Return the (x, y) coordinate for the center point of the cell that contains the specified text.  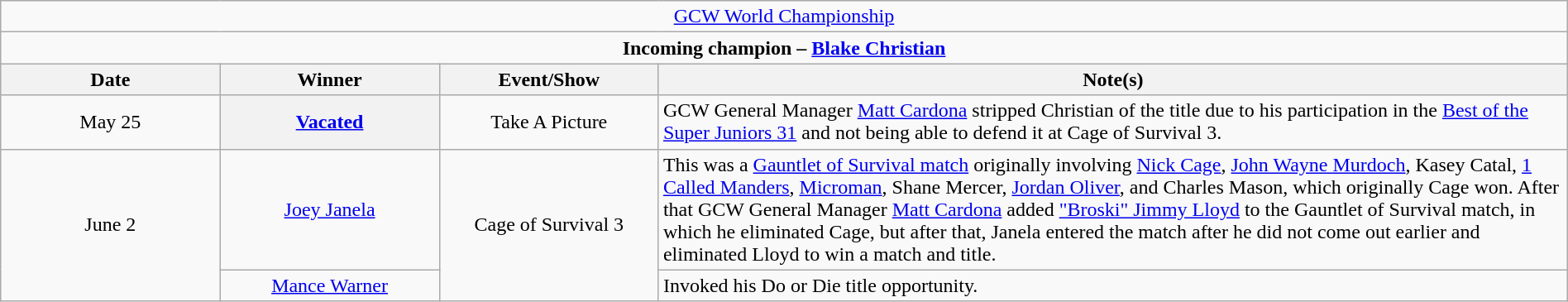
Cage of Survival 3 (549, 225)
Note(s) (1113, 79)
Joey Janela (329, 209)
May 25 (111, 122)
Vacated (329, 122)
GCW World Championship (784, 17)
June 2 (111, 225)
Take A Picture (549, 122)
Date (111, 79)
Incoming champion – Blake Christian (784, 48)
Mance Warner (329, 285)
Invoked his Do or Die title opportunity. (1113, 285)
Winner (329, 79)
Event/Show (549, 79)
